Provide the (X, Y) coordinate of the cell's center where the given text is located.  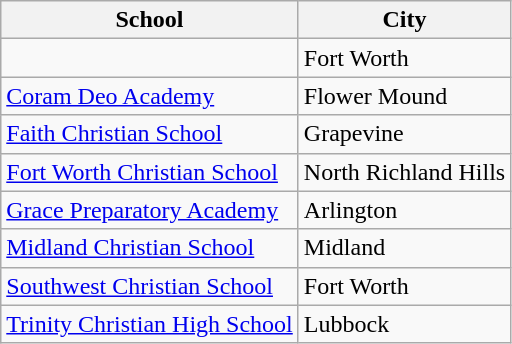
Coram Deo Academy (150, 96)
Midland Christian School (150, 248)
Faith Christian School (150, 134)
School (150, 20)
Flower Mound (404, 96)
North Richland Hills (404, 172)
Grace Preparatory Academy (150, 210)
Lubbock (404, 324)
Arlington (404, 210)
City (404, 20)
Midland (404, 248)
Southwest Christian School (150, 286)
Fort Worth Christian School (150, 172)
Grapevine (404, 134)
Trinity Christian High School (150, 324)
